Provide the [x, y] coordinate of the cell's center where the given text is located.  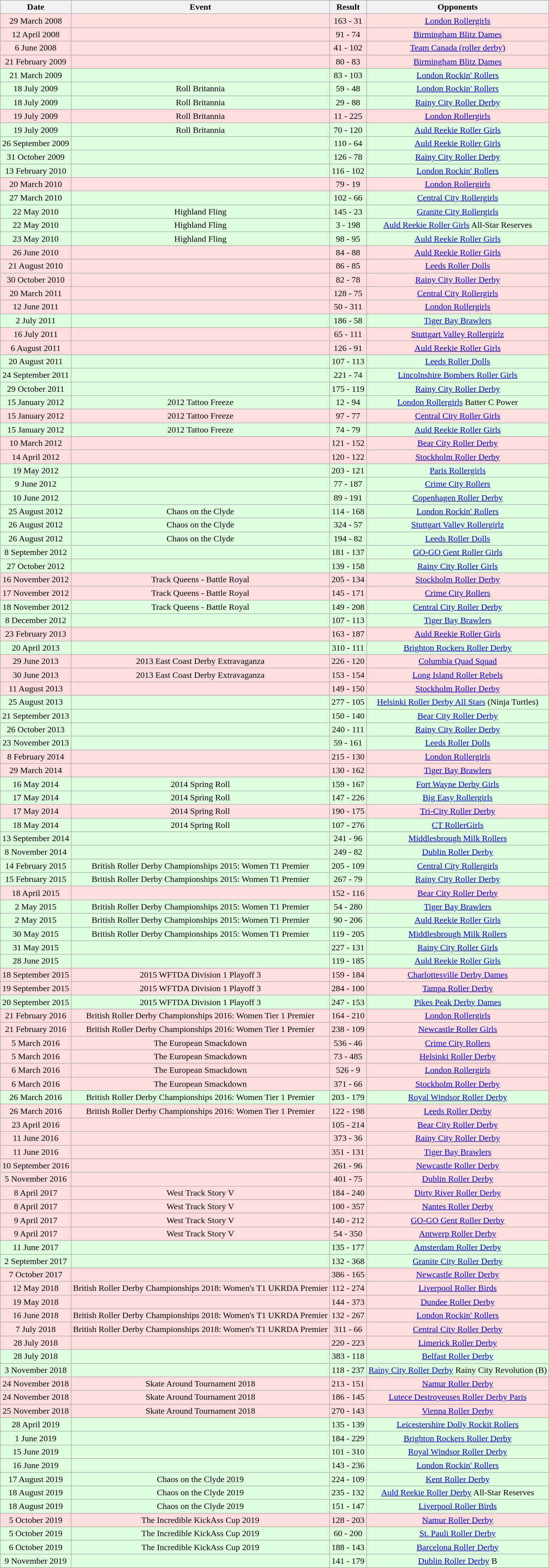
107 - 276 [348, 825]
28 June 2015 [36, 961]
Paris Rollergirls [458, 471]
371 - 66 [348, 1084]
74 - 79 [348, 430]
CT RollerGirls [458, 825]
23 November 2013 [36, 743]
102 - 66 [348, 198]
188 - 143 [348, 1547]
26 September 2009 [36, 143]
261 - 96 [348, 1166]
8 February 2014 [36, 757]
3 - 198 [348, 225]
21 February 2009 [36, 62]
Big Easy Rollergirls [458, 797]
21 August 2010 [36, 266]
226 - 120 [348, 661]
GO-GO Gent Roller Girls [458, 552]
100 - 357 [348, 1206]
Lincolnshire Bombers Roller Girls [458, 375]
31 May 2015 [36, 947]
224 - 109 [348, 1479]
16 June 2018 [36, 1316]
144 - 373 [348, 1302]
13 February 2010 [36, 171]
Kent Roller Derby [458, 1479]
3 November 2018 [36, 1370]
105 - 214 [348, 1125]
29 March 2008 [36, 21]
139 - 158 [348, 566]
145 - 171 [348, 593]
386 - 165 [348, 1275]
220 - 223 [348, 1343]
140 - 212 [348, 1220]
30 May 2015 [36, 934]
98 - 95 [348, 239]
163 - 187 [348, 634]
Leeds Roller Derby [458, 1111]
Auld Reekie Roller Derby All-Star Reserves [458, 1493]
277 - 105 [348, 702]
130 - 162 [348, 770]
16 July 2011 [36, 334]
28 April 2019 [36, 1424]
23 February 2013 [36, 634]
16 May 2014 [36, 784]
73 - 485 [348, 1057]
190 - 175 [348, 811]
60 - 200 [348, 1534]
175 - 119 [348, 389]
145 - 23 [348, 212]
143 - 236 [348, 1465]
29 October 2011 [36, 389]
26 June 2010 [36, 252]
6 August 2011 [36, 348]
90 - 206 [348, 920]
5 November 2016 [36, 1179]
120 - 122 [348, 457]
101 - 310 [348, 1452]
Helsinki Roller Derby [458, 1057]
Charlottesville Derby Dames [458, 975]
Granite City Roller Derby [458, 1261]
20 April 2013 [36, 648]
159 - 167 [348, 784]
29 March 2014 [36, 770]
Opponents [458, 7]
12 - 94 [348, 402]
17 August 2019 [36, 1479]
29 June 2013 [36, 661]
205 - 109 [348, 866]
311 - 66 [348, 1329]
Date [36, 7]
Belfast Roller Derby [458, 1356]
164 - 210 [348, 1015]
128 - 75 [348, 293]
50 - 311 [348, 307]
16 June 2019 [36, 1465]
80 - 83 [348, 62]
18 April 2015 [36, 893]
30 June 2013 [36, 675]
54 - 350 [348, 1234]
163 - 31 [348, 21]
9 November 2019 [36, 1561]
181 - 137 [348, 552]
25 November 2018 [36, 1411]
Antwerp Roller Derby [458, 1234]
122 - 198 [348, 1111]
31 October 2009 [36, 157]
Event [200, 7]
186 - 145 [348, 1397]
Team Canada (roller derby) [458, 48]
18 September 2015 [36, 975]
Pikes Peak Derby Dames [458, 1002]
London Rollergirls Batter C Power [458, 402]
13 September 2014 [36, 839]
351 - 131 [348, 1152]
97 - 77 [348, 416]
86 - 85 [348, 266]
284 - 100 [348, 988]
205 - 134 [348, 579]
26 October 2013 [36, 729]
7 October 2017 [36, 1275]
126 - 78 [348, 157]
GO-GO Gent Roller Derby [458, 1220]
11 August 2013 [36, 689]
23 April 2016 [36, 1125]
203 - 121 [348, 471]
110 - 64 [348, 143]
8 November 2014 [36, 852]
20 March 2010 [36, 184]
7 July 2018 [36, 1329]
Helsinki Roller Derby All Stars (Ninja Turtles) [458, 702]
21 March 2009 [36, 75]
241 - 96 [348, 839]
324 - 57 [348, 525]
526 - 9 [348, 1070]
149 - 208 [348, 607]
141 - 179 [348, 1561]
79 - 19 [348, 184]
27 March 2010 [36, 198]
84 - 88 [348, 252]
16 November 2012 [36, 579]
536 - 46 [348, 1043]
Long Island Roller Rebels [458, 675]
9 June 2012 [36, 484]
126 - 91 [348, 348]
Barcelona Roller Derby [458, 1547]
135 - 139 [348, 1424]
401 - 75 [348, 1179]
41 - 102 [348, 48]
25 August 2013 [36, 702]
8 September 2012 [36, 552]
Lutece Destroyeuses Roller Derby Paris [458, 1397]
20 September 2015 [36, 1002]
59 - 48 [348, 89]
147 - 226 [348, 797]
267 - 79 [348, 879]
153 - 154 [348, 675]
119 - 205 [348, 934]
19 May 2012 [36, 471]
12 April 2008 [36, 34]
186 - 58 [348, 320]
10 March 2012 [36, 443]
135 - 177 [348, 1247]
Granite City Rollergirls [458, 212]
373 - 36 [348, 1138]
128 - 203 [348, 1520]
30 October 2010 [36, 280]
249 - 82 [348, 852]
82 - 78 [348, 280]
29 - 88 [348, 102]
310 - 111 [348, 648]
24 September 2011 [36, 375]
10 September 2016 [36, 1166]
118 - 237 [348, 1370]
Rainy City Roller Derby Rainy City Revolution (B) [458, 1370]
Tampa Roller Derby [458, 988]
89 - 191 [348, 498]
184 - 240 [348, 1193]
Tri-City Roller Derby [458, 811]
Leicestershire Dolly Rockit Rollers [458, 1424]
14 April 2012 [36, 457]
Limerick Roller Derby [458, 1343]
25 August 2012 [36, 511]
114 - 168 [348, 511]
St. Pauli Roller Derby [458, 1534]
119 - 185 [348, 961]
132 - 267 [348, 1316]
Dirty River Roller Derby [458, 1193]
65 - 111 [348, 334]
14 February 2015 [36, 866]
116 - 102 [348, 171]
235 - 132 [348, 1493]
238 - 109 [348, 1029]
83 - 103 [348, 75]
150 - 140 [348, 716]
Auld Reekie Roller Girls All-Star Reserves [458, 225]
17 November 2012 [36, 593]
383 - 118 [348, 1356]
11 - 225 [348, 116]
19 May 2018 [36, 1302]
194 - 82 [348, 539]
1 June 2019 [36, 1438]
240 - 111 [348, 729]
20 March 2011 [36, 293]
121 - 152 [348, 443]
270 - 143 [348, 1411]
Copenhagen Roller Derby [458, 498]
151 - 147 [348, 1506]
Result [348, 7]
12 May 2018 [36, 1288]
10 June 2012 [36, 498]
Amsterdam Roller Derby [458, 1247]
Dublin Roller Derby B [458, 1561]
15 June 2019 [36, 1452]
221 - 74 [348, 375]
6 October 2019 [36, 1547]
247 - 153 [348, 1002]
132 - 368 [348, 1261]
70 - 120 [348, 130]
19 September 2015 [36, 988]
11 June 2017 [36, 1247]
18 November 2012 [36, 607]
Dundee Roller Derby [458, 1302]
213 - 151 [348, 1384]
18 May 2014 [36, 825]
12 June 2011 [36, 307]
149 - 150 [348, 689]
8 December 2012 [36, 621]
Central City Roller Girls [458, 416]
215 - 130 [348, 757]
77 - 187 [348, 484]
Columbia Quad Squad [458, 661]
Newcastle Roller Girls [458, 1029]
Fort Wayne Derby Girls [458, 784]
159 - 184 [348, 975]
227 - 131 [348, 947]
Nantes Roller Derby [458, 1206]
Vienna Roller Derby [458, 1411]
20 August 2011 [36, 361]
15 February 2015 [36, 879]
2 September 2017 [36, 1261]
54 - 280 [348, 907]
59 - 161 [348, 743]
203 - 179 [348, 1097]
27 October 2012 [36, 566]
6 June 2008 [36, 48]
91 - 74 [348, 34]
21 September 2013 [36, 716]
23 May 2010 [36, 239]
152 - 116 [348, 893]
112 - 274 [348, 1288]
2 July 2011 [36, 320]
184 - 229 [348, 1438]
